From the cell containing the given text, extract its center point as [X, Y] coordinate. 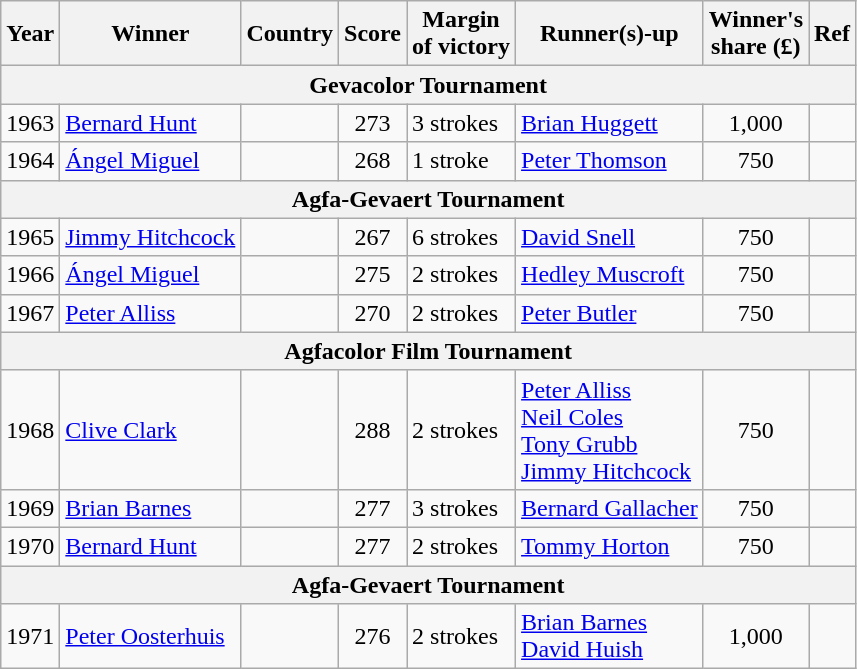
Score [373, 34]
David Snell [610, 237]
Tommy Horton [610, 546]
267 [373, 237]
275 [373, 275]
6 strokes [462, 237]
Agfacolor Film Tournament [428, 351]
Winner [150, 34]
1970 [30, 546]
270 [373, 313]
Runner(s)-up [610, 34]
1964 [30, 161]
Marginof victory [462, 34]
Clive Clark [150, 430]
1965 [30, 237]
Brian Huggett [610, 123]
Hedley Muscroft [610, 275]
268 [373, 161]
Peter Oosterhuis [150, 636]
Winner'sshare (£) [756, 34]
276 [373, 636]
1967 [30, 313]
273 [373, 123]
1968 [30, 430]
Ref [832, 34]
Peter Alliss Neil Coles Tony Grubb Jimmy Hitchcock [610, 430]
Brian Barnes [150, 508]
1963 [30, 123]
1969 [30, 508]
Brian Barnes David Huish [610, 636]
Peter Thomson [610, 161]
Peter Alliss [150, 313]
Gevacolor Tournament [428, 85]
Year [30, 34]
Jimmy Hitchcock [150, 237]
288 [373, 430]
1966 [30, 275]
Peter Butler [610, 313]
1 stroke [462, 161]
1971 [30, 636]
Bernard Gallacher [610, 508]
Country [290, 34]
